Return the (x, y) coordinate for the center point of the cell that contains the specified text.  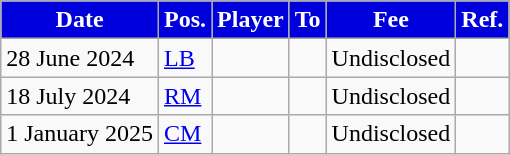
LB (184, 58)
Player (251, 20)
1 January 2025 (80, 134)
To (308, 20)
CM (184, 134)
Date (80, 20)
18 July 2024 (80, 96)
Pos. (184, 20)
RM (184, 96)
Ref. (482, 20)
28 June 2024 (80, 58)
Fee (391, 20)
